Provide the [X, Y] coordinate of the cell's center where the given text is located.  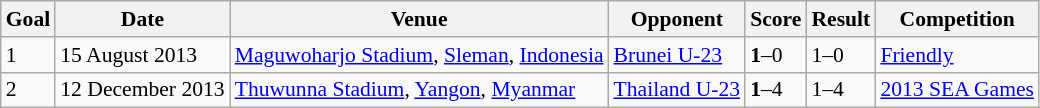
1 [28, 55]
12 December 2013 [142, 90]
Goal [28, 19]
15 August 2013 [142, 55]
Maguwoharjo Stadium, Sleman, Indonesia [420, 55]
Thailand U-23 [678, 90]
Result [840, 19]
Venue [420, 19]
Score [776, 19]
Thuwunna Stadium, Yangon, Myanmar [420, 90]
Friendly [957, 55]
2 [28, 90]
Opponent [678, 19]
2013 SEA Games [957, 90]
Brunei U-23 [678, 55]
Date [142, 19]
Competition [957, 19]
